For the text-containing cell, return its midpoint in (x, y) coordinate format. 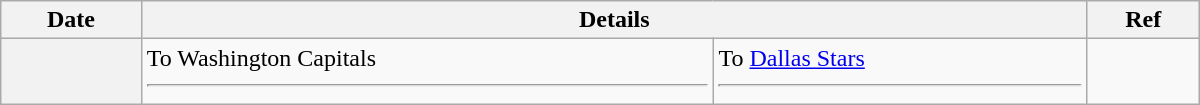
Ref (1143, 20)
Details (614, 20)
To Dallas Stars (900, 72)
Date (71, 20)
To Washington Capitals (427, 72)
